Capture the cell that displays the provided text and extract its [X, Y] central coordinate. 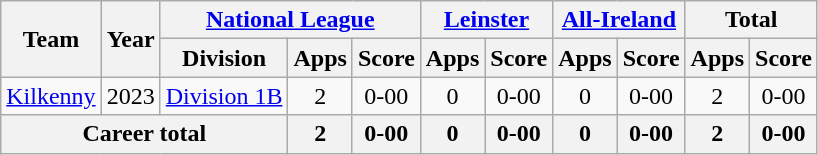
Career total [144, 134]
Team [51, 39]
All-Ireland [619, 20]
Division 1B [224, 96]
Total [751, 20]
Year [130, 39]
Leinster [486, 20]
National League [290, 20]
Division [224, 58]
Kilkenny [51, 96]
2023 [130, 96]
